Capture the cell that displays the provided text and extract its [x, y] central coordinate. 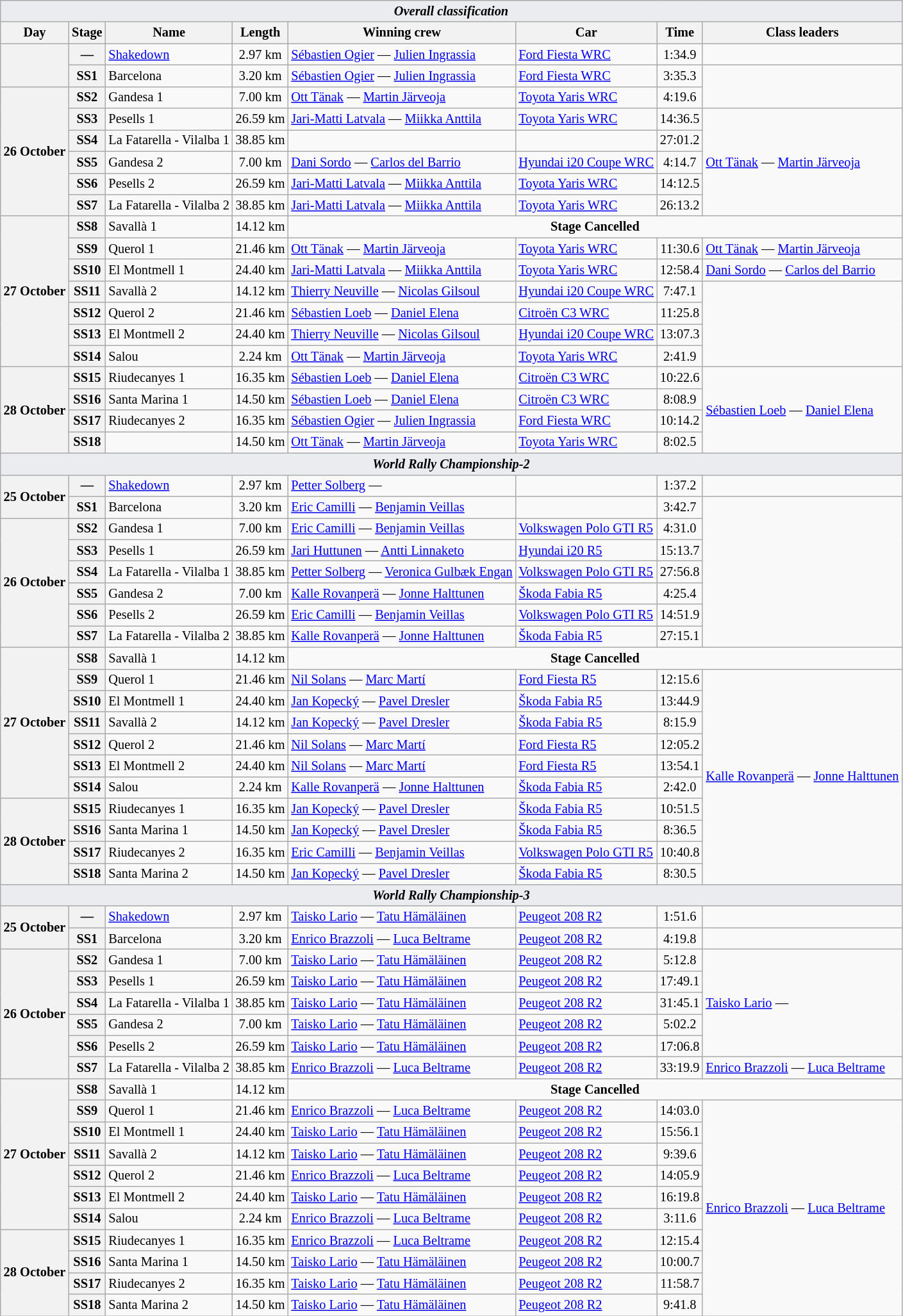
1:34.9 [679, 54]
Length [260, 33]
12:15.4 [679, 1240]
5:02.2 [679, 1024]
14:03.0 [679, 1111]
14:36.5 [679, 119]
33:19.9 [679, 1068]
Day [35, 33]
9:39.6 [679, 1154]
Taisko Lario — [802, 1003]
3:42.7 [679, 507]
13:44.9 [679, 701]
13:07.3 [679, 334]
Hyundai i20 R5 [586, 550]
Time [679, 33]
2:41.9 [679, 356]
Car [586, 33]
27:01.2 [679, 140]
11:25.8 [679, 313]
1:51.6 [679, 917]
11:30.6 [679, 249]
Winning crew [401, 33]
12:58.4 [679, 270]
11:58.7 [679, 1283]
9:41.8 [679, 1305]
14:12.5 [679, 184]
10:22.6 [679, 377]
Overall classification [451, 11]
Stage [87, 33]
4:19.8 [679, 939]
7:47.1 [679, 292]
Petter Solberg — Veronica Gulbæk Engan [401, 572]
8:02.5 [679, 442]
Class leaders [802, 33]
26:13.2 [679, 205]
World Rally Championship-3 [451, 895]
17:06.8 [679, 1046]
4:19.6 [679, 97]
27:15.1 [679, 636]
3:11.6 [679, 1219]
Name [169, 33]
World Rally Championship-2 [451, 464]
8:30.5 [679, 874]
10:14.2 [679, 421]
15:13.7 [679, 550]
Jari Huttunen — Antti Linnaketo [401, 550]
10:00.7 [679, 1262]
8:08.9 [679, 399]
4:25.4 [679, 593]
10:51.5 [679, 809]
1:37.2 [679, 486]
8:15.9 [679, 723]
4:14.7 [679, 162]
16:19.8 [679, 1197]
13:54.1 [679, 766]
2:42.0 [679, 787]
8:36.5 [679, 830]
14:51.9 [679, 615]
17:49.1 [679, 982]
12:15.6 [679, 680]
Petter Solberg — [401, 486]
31:45.1 [679, 1003]
27:56.8 [679, 572]
4:31.0 [679, 529]
5:12.8 [679, 960]
15:56.1 [679, 1132]
12:05.2 [679, 744]
10:40.8 [679, 852]
3:35.3 [679, 76]
14:05.9 [679, 1176]
